Return [X, Y] of the center of cell containing provided text 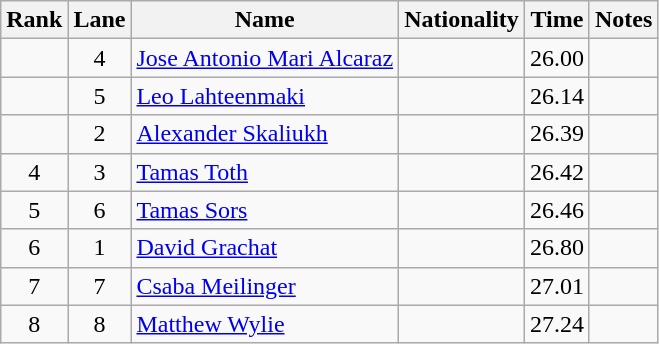
26.14 [556, 96]
Jose Antonio Mari Alcaraz [265, 58]
Rank [34, 20]
David Grachat [265, 248]
Csaba Meilinger [265, 286]
Notes [623, 20]
Tamas Sors [265, 210]
27.24 [556, 324]
Alexander Skaliukh [265, 134]
26.46 [556, 210]
26.39 [556, 134]
Name [265, 20]
Time [556, 20]
1 [100, 248]
27.01 [556, 286]
Tamas Toth [265, 172]
26.80 [556, 248]
Nationality [462, 20]
26.00 [556, 58]
2 [100, 134]
Leo Lahteenmaki [265, 96]
26.42 [556, 172]
3 [100, 172]
Matthew Wylie [265, 324]
Lane [100, 20]
